Find where the given text appears and provide that cell's center as (X, Y) coordinate. 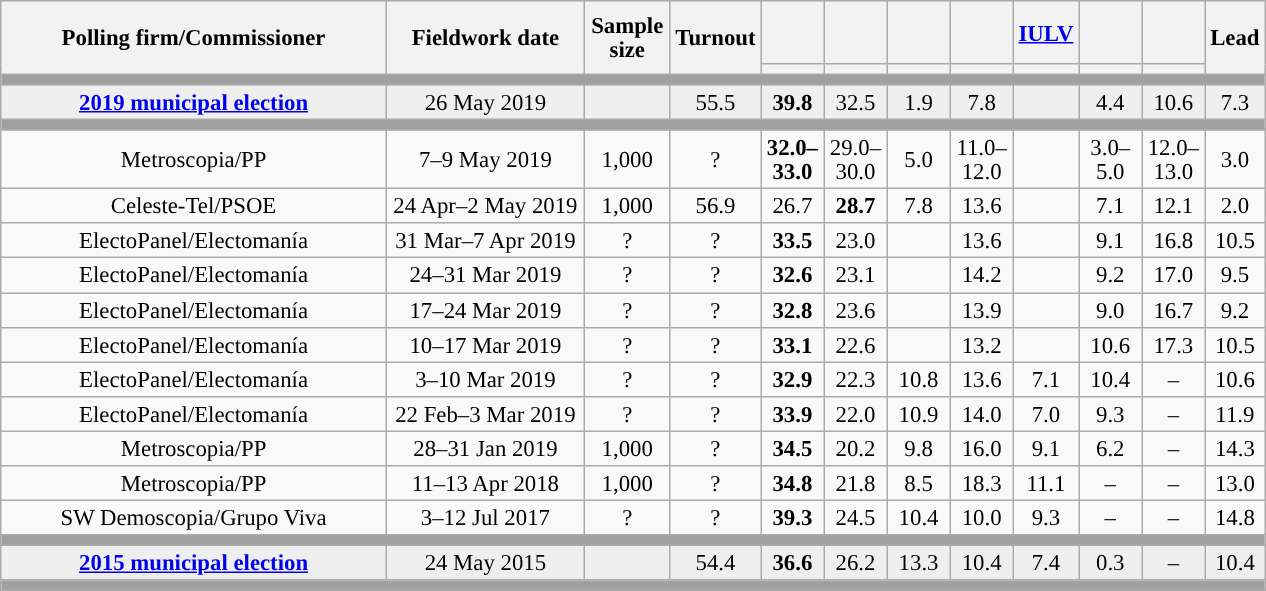
4.4 (1110, 102)
7–9 May 2019 (485, 160)
11.0–12.0 (982, 160)
39.8 (792, 102)
17–24 Mar 2019 (485, 310)
Celeste-Tel/PSOE (194, 206)
24–31 Mar 2019 (485, 276)
2019 municipal election (194, 102)
3–12 Jul 2017 (485, 518)
18.3 (982, 484)
10.9 (918, 414)
9.5 (1235, 276)
16.8 (1174, 242)
14.2 (982, 276)
5.0 (918, 160)
55.5 (716, 102)
13.9 (982, 310)
3.0 (1235, 160)
23.0 (856, 242)
Turnout (716, 38)
31 Mar–7 Apr 2019 (485, 242)
22.3 (856, 380)
56.9 (716, 206)
Lead (1235, 38)
13.3 (918, 562)
22.0 (856, 414)
2.0 (1235, 206)
33.9 (792, 414)
34.5 (792, 448)
0.3 (1110, 562)
39.3 (792, 518)
28.7 (856, 206)
12.0–13.0 (1174, 160)
IULV (1046, 32)
17.3 (1174, 344)
10–17 Mar 2019 (485, 344)
24 Apr–2 May 2019 (485, 206)
17.0 (1174, 276)
28–31 Jan 2019 (485, 448)
14.8 (1235, 518)
14.0 (982, 414)
6.2 (1110, 448)
21.8 (856, 484)
11–13 Apr 2018 (485, 484)
9.0 (1110, 310)
1.9 (918, 102)
29.0–30.0 (856, 160)
Polling firm/Commissioner (194, 38)
32.9 (792, 380)
SW Demoscopia/Grupo Viva (194, 518)
Fieldwork date (485, 38)
33.1 (792, 344)
14.3 (1235, 448)
36.6 (792, 562)
34.8 (792, 484)
24 May 2015 (485, 562)
24.5 (856, 518)
12.1 (1174, 206)
Sample size (627, 38)
32.0–33.0 (792, 160)
23.6 (856, 310)
3–10 Mar 2019 (485, 380)
54.4 (716, 562)
2015 municipal election (194, 562)
11.9 (1235, 414)
26.2 (856, 562)
13.0 (1235, 484)
26.7 (792, 206)
7.3 (1235, 102)
16.7 (1174, 310)
20.2 (856, 448)
7.4 (1046, 562)
10.0 (982, 518)
32.5 (856, 102)
10.8 (918, 380)
33.5 (792, 242)
32.6 (792, 276)
11.1 (1046, 484)
22.6 (856, 344)
23.1 (856, 276)
22 Feb–3 Mar 2019 (485, 414)
9.8 (918, 448)
13.2 (982, 344)
3.0–5.0 (1110, 160)
16.0 (982, 448)
7.0 (1046, 414)
26 May 2019 (485, 102)
8.5 (918, 484)
32.8 (792, 310)
